Identify which cell holds the provided text, then report its (x, y) central coordinate. 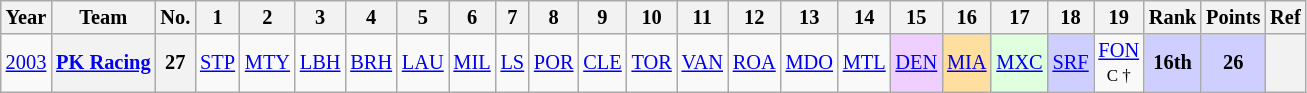
Team (103, 17)
5 (423, 17)
MDO (810, 63)
11 (702, 17)
9 (602, 17)
FONC † (1119, 63)
BRH (371, 63)
Year (26, 17)
No. (175, 17)
4 (371, 17)
DEN (917, 63)
18 (1071, 17)
1 (218, 17)
POR (554, 63)
CLE (602, 63)
6 (472, 17)
19 (1119, 17)
15 (917, 17)
STP (218, 63)
MIA (966, 63)
Rank (1172, 17)
2003 (26, 63)
26 (1233, 63)
14 (864, 17)
TOR (652, 63)
17 (1019, 17)
LS (512, 63)
8 (554, 17)
16 (966, 17)
MTY (268, 63)
VAN (702, 63)
7 (512, 17)
ROA (754, 63)
16th (1172, 63)
13 (810, 17)
27 (175, 63)
3 (320, 17)
MTL (864, 63)
2 (268, 17)
LBH (320, 63)
MIL (472, 63)
12 (754, 17)
SRF (1071, 63)
LAU (423, 63)
PK Racing (103, 63)
Ref (1285, 17)
Points (1233, 17)
MXC (1019, 63)
10 (652, 17)
